Return [X, Y] of the center of cell containing provided text 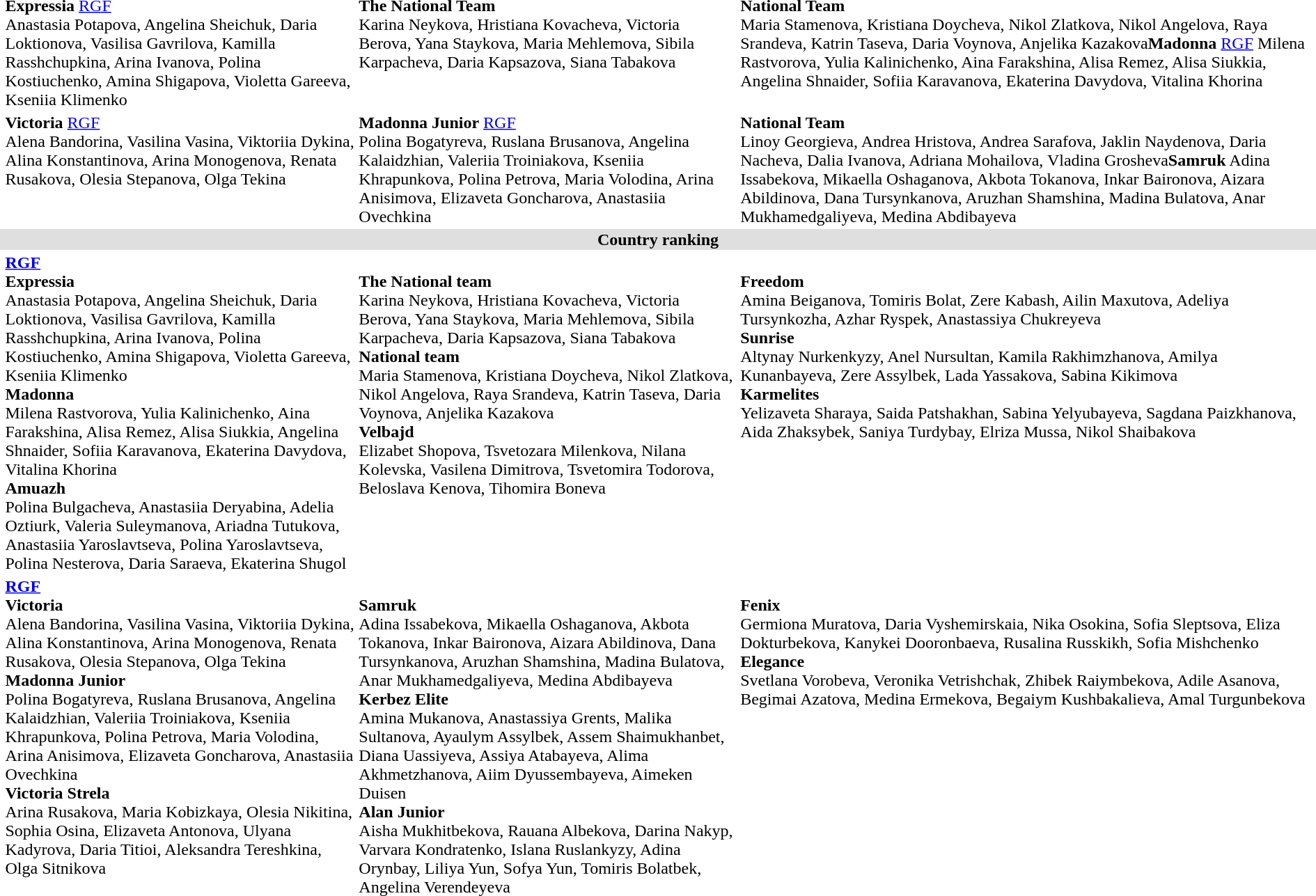
Country ranking [658, 239]
Victoria RGFAlena Bandorina, Vasilina Vasina, Viktoriia Dykina, Alina Konstantinova, Arina Monogenova, Renata Rusakova, Olesia Stepanova, Olga Tekina [180, 170]
